Find where the given text appears and provide that cell's center as [X, Y] coordinate. 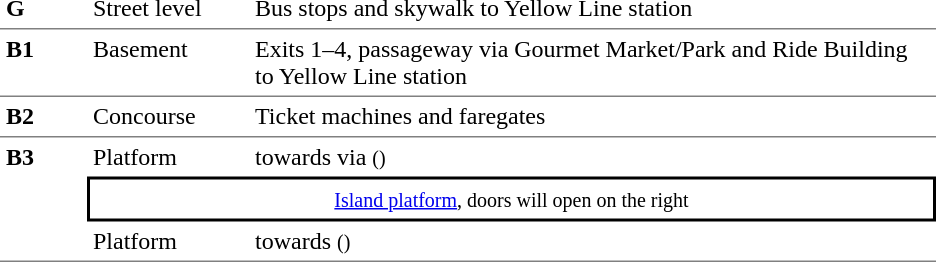
Ticket machines and faregates [592, 117]
Concourse [168, 117]
B3 [44, 200]
B1 [44, 64]
Exits 1–4, passageway via Gourmet Market/Park and Ride Building to Yellow Line station [592, 64]
Island platform, doors will open on the right [512, 198]
towards () [592, 242]
Basement [168, 64]
B2 [44, 117]
towards via () [592, 158]
